For the text-containing cell, return its midpoint in (X, Y) coordinate format. 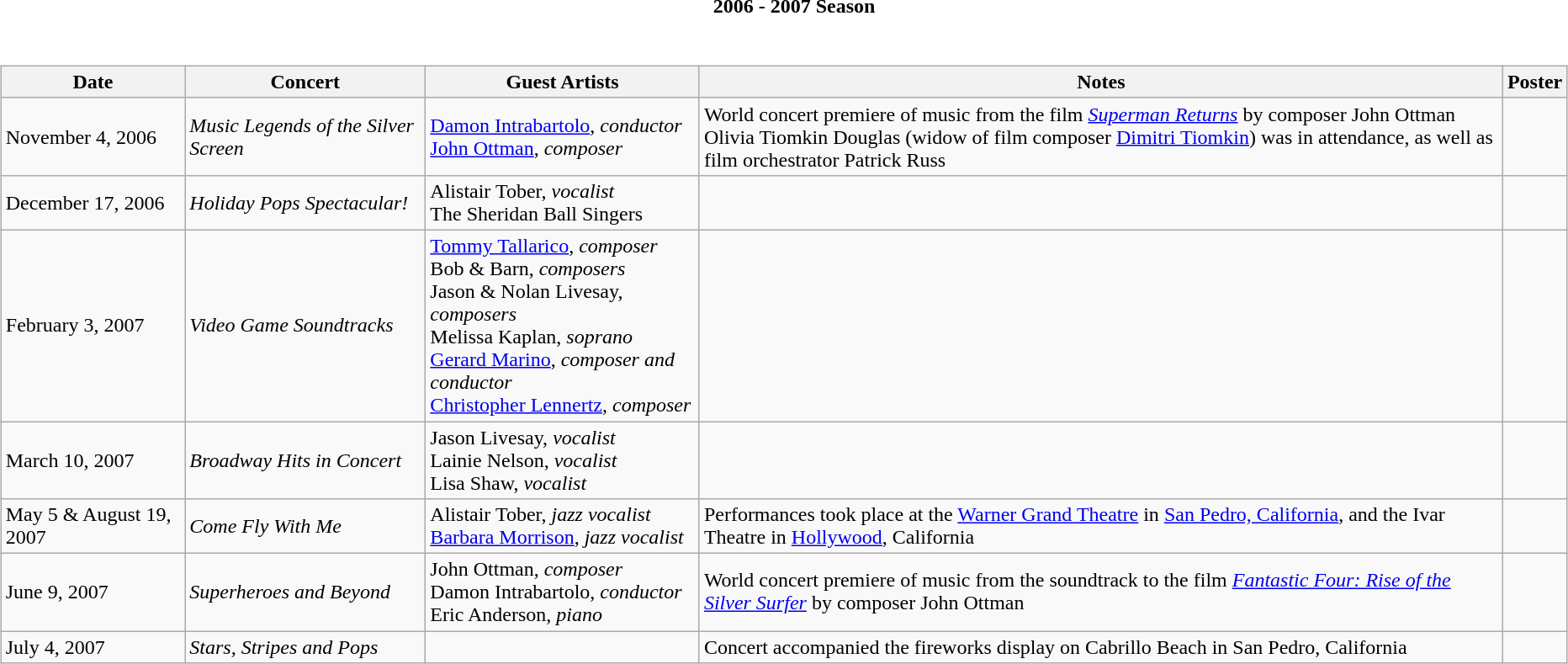
Concert accompanied the fireworks display on Cabrillo Beach in San Pedro, California (1100, 647)
May 5 & August 19, 2007 (93, 527)
Concert (305, 82)
Stars, Stripes and Pops (305, 647)
February 3, 2007 (93, 325)
Broadway Hits in Concert (305, 459)
July 4, 2007 (93, 647)
November 4, 2006 (93, 136)
Damon Intrabartolo, conductorJohn Ottman, composer (563, 136)
June 9, 2007 (93, 592)
Video Game Soundtracks (305, 325)
Superheroes and Beyond (305, 592)
John Ottman, composerDamon Intrabartolo, conductorEric Anderson, piano (563, 592)
December 17, 2006 (93, 202)
Holiday Pops Spectacular! (305, 202)
Performances took place at the Warner Grand Theatre in San Pedro, California, and the Ivar Theatre in Hollywood, California (1100, 527)
Alistair Tober, vocalistThe Sheridan Ball Singers (563, 202)
Guest Artists (563, 82)
Notes (1100, 82)
Date (93, 82)
March 10, 2007 (93, 459)
Come Fly With Me (305, 527)
Jason Livesay, vocalistLainie Nelson, vocalistLisa Shaw, vocalist (563, 459)
World concert premiere of music from the soundtrack to the film Fantastic Four: Rise of the Silver Surfer by composer John Ottman (1100, 592)
Music Legends of the Silver Screen (305, 136)
Poster (1534, 82)
Alistair Tober, jazz vocalistBarbara Morrison, jazz vocalist (563, 527)
